Pinpoint the cell where the given text exists, returning its (x, y) midpoint coordinate. 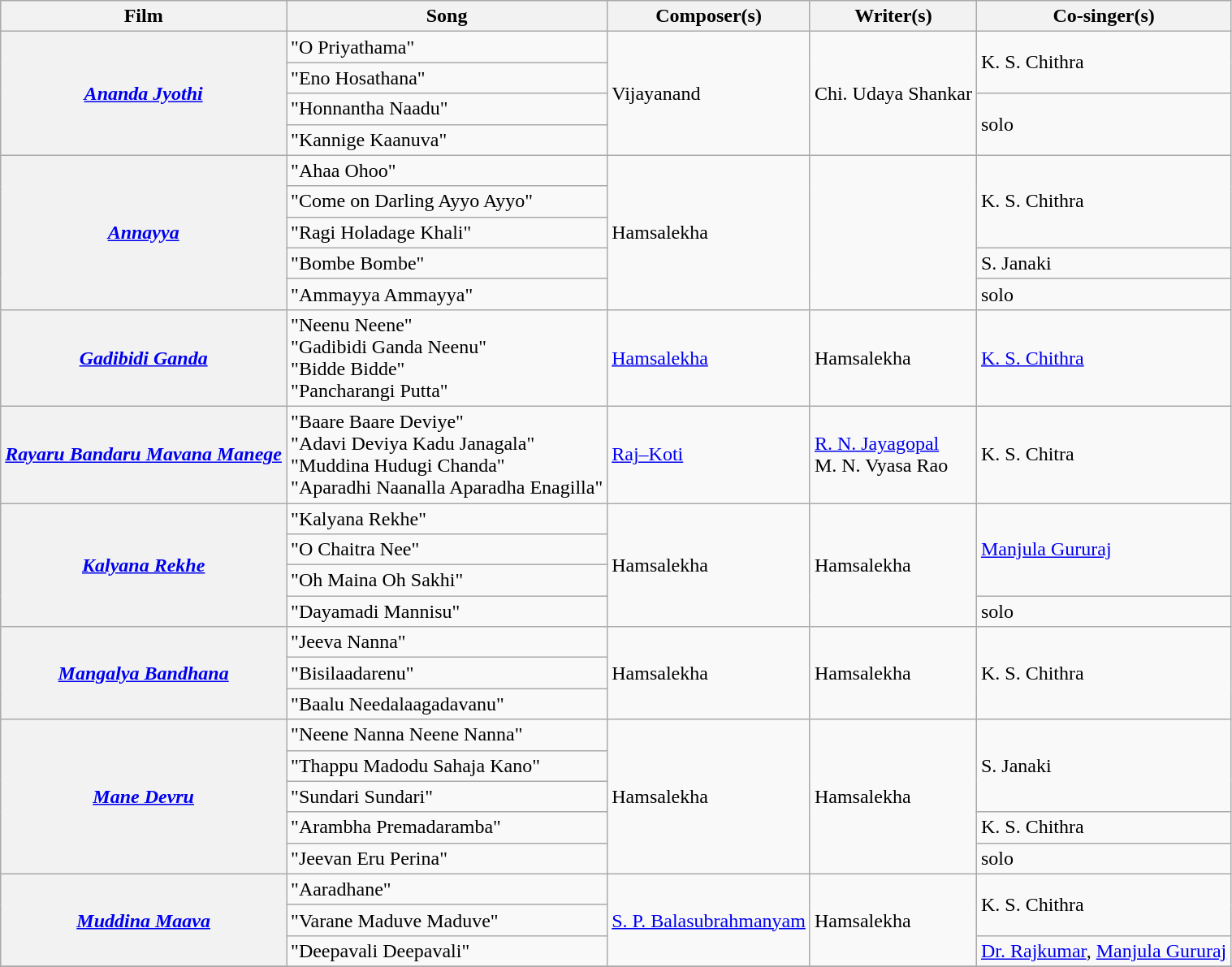
"Kalyana Rekhe" (447, 519)
Muddina Maava (144, 920)
Writer(s) (893, 16)
S. P. Balasubrahmanyam (709, 920)
"Honnantha Naadu" (447, 109)
"Ammayya Ammayya" (447, 294)
"Baalu Needalaagadavanu" (447, 704)
"Jeeva Nanna" (447, 642)
"Eno Hosathana" (447, 78)
Mane Devru (144, 796)
Dr. Rajkumar, Manjula Gururaj (1103, 951)
Annayya (144, 232)
Vijayanand (709, 93)
"O Chaitra Nee" (447, 550)
"Kannige Kaanuva" (447, 140)
Raj–Koti (709, 455)
"Arambha Premadaramba" (447, 827)
"Ragi Holadage Khali" (447, 232)
Kalyana Rekhe (144, 565)
"Ahaa Ohoo" (447, 171)
"Come on Darling Ayyo Ayyo" (447, 201)
Ananda Jyothi (144, 93)
Co-singer(s) (1103, 16)
Film (144, 16)
"Aaradhane" (447, 889)
Composer(s) (709, 16)
"Neenu Neene""Gadibidi Ganda Neenu""Bidde Bidde""Pancharangi Putta" (447, 357)
Gadibidi Ganda (144, 357)
"Deepavali Deepavali" (447, 951)
K. S. Chitra (1103, 455)
R. N. JayagopalM. N. Vyasa Rao (893, 455)
Chi. Udaya Shankar (893, 93)
"Sundari Sundari" (447, 796)
"Bombe Bombe" (447, 263)
"Baare Baare Deviye""Adavi Deviya Kadu Janagala""Muddina Hudugi Chanda""Aparadhi Naanalla Aparadha Enagilla" (447, 455)
"Bisilaadarenu" (447, 673)
Rayaru Bandaru Mavana Manege (144, 455)
"Neene Nanna Neene Nanna" (447, 735)
"Oh Maina Oh Sakhi" (447, 581)
Manjula Gururaj (1103, 550)
"O Priyathama" (447, 47)
"Jeevan Eru Perina" (447, 858)
Song (447, 16)
"Dayamadi Mannisu" (447, 611)
"Varane Maduve Maduve" (447, 920)
"Thappu Madodu Sahaja Kano" (447, 766)
Mangalya Bandhana (144, 673)
